Find where the given text appears and provide that cell's center as (x, y) coordinate. 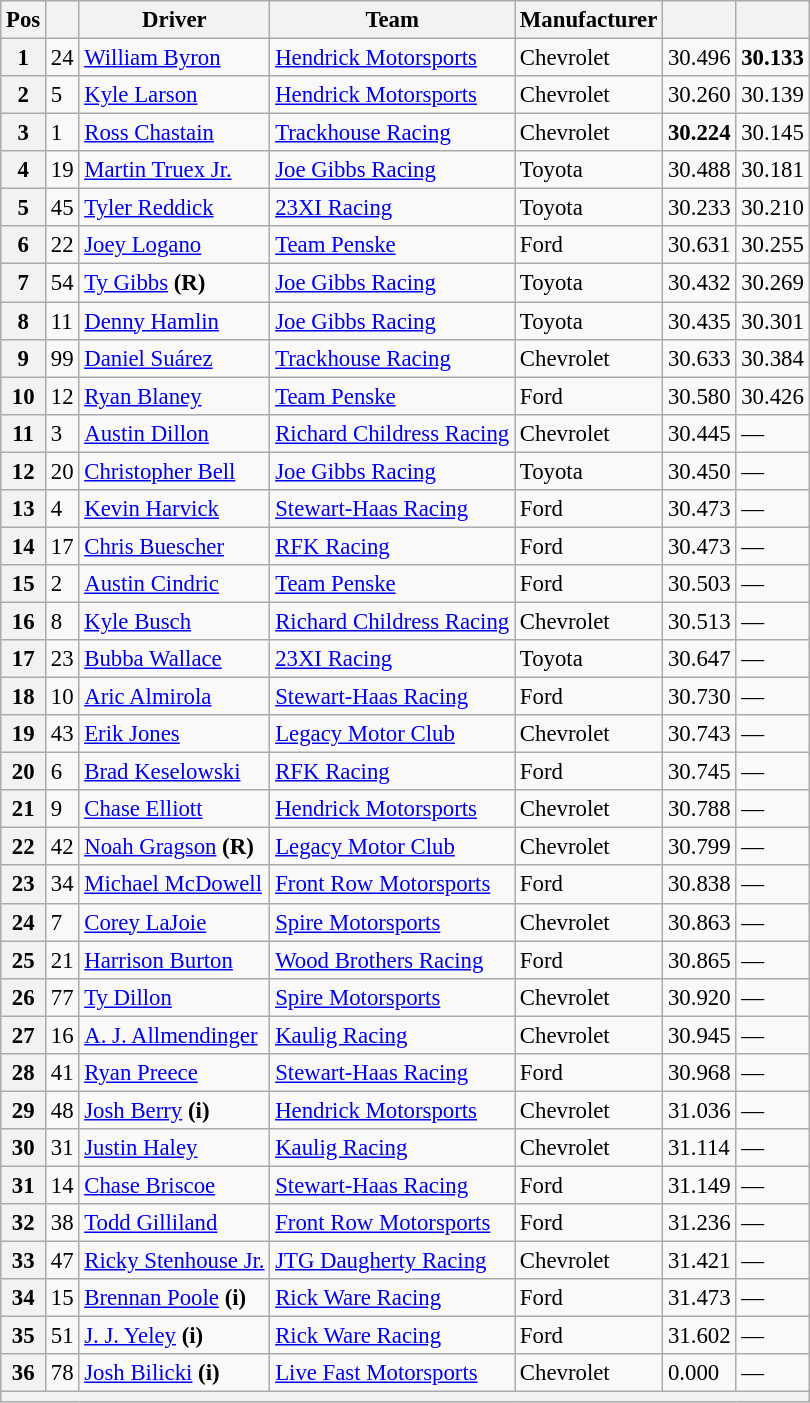
47 (62, 1261)
JTG Daugherty Racing (392, 1261)
30.450 (700, 471)
Team (392, 20)
27 (24, 1035)
30.139 (772, 95)
Ryan Preece (174, 1073)
Aric Almirola (174, 697)
Wood Brothers Racing (392, 960)
William Byron (174, 58)
Daniel Suárez (174, 358)
30.945 (700, 1035)
30.488 (700, 170)
30.133 (772, 58)
29 (24, 1110)
31.036 (700, 1110)
30.799 (700, 847)
30.647 (700, 659)
30.496 (700, 58)
38 (62, 1223)
25 (24, 960)
30.838 (700, 885)
36 (24, 1373)
30.730 (700, 697)
Manufacturer (589, 20)
Ty Gibbs (R) (174, 283)
Corey LaJoie (174, 922)
30.426 (772, 396)
Bubba Wallace (174, 659)
30 (24, 1148)
Austin Dillon (174, 433)
30.145 (772, 133)
30.181 (772, 170)
Chase Elliott (174, 809)
Ryan Blaney (174, 396)
48 (62, 1110)
Michael McDowell (174, 885)
33 (24, 1261)
35 (24, 1336)
30.260 (700, 95)
30.301 (772, 321)
Ricky Stenhouse Jr. (174, 1261)
Denny Hamlin (174, 321)
30.435 (700, 321)
Joey Logano (174, 245)
Josh Berry (i) (174, 1110)
0.000 (700, 1373)
Chase Briscoe (174, 1185)
Pos (24, 20)
Chris Buescher (174, 546)
Christopher Bell (174, 471)
30.384 (772, 358)
30.269 (772, 283)
Todd Gilliland (174, 1223)
30.445 (700, 433)
45 (62, 208)
Ty Dillon (174, 997)
31.473 (700, 1298)
30.743 (700, 734)
Erik Jones (174, 734)
77 (62, 997)
41 (62, 1073)
30.210 (772, 208)
30.920 (700, 997)
Martin Truex Jr. (174, 170)
Brennan Poole (i) (174, 1298)
Noah Gragson (R) (174, 847)
Austin Cindric (174, 584)
Kyle Busch (174, 621)
Justin Haley (174, 1148)
31.602 (700, 1336)
Ross Chastain (174, 133)
30.513 (700, 621)
31.114 (700, 1148)
18 (24, 697)
30.432 (700, 283)
31.421 (700, 1261)
30.233 (700, 208)
43 (62, 734)
Brad Keselowski (174, 772)
42 (62, 847)
30.788 (700, 809)
31.149 (700, 1185)
30.503 (700, 584)
30.580 (700, 396)
30.863 (700, 922)
30.865 (700, 960)
30.255 (772, 245)
Kevin Harvick (174, 509)
51 (62, 1336)
Josh Bilicki (i) (174, 1373)
32 (24, 1223)
Tyler Reddick (174, 208)
78 (62, 1373)
30.745 (700, 772)
Live Fast Motorsports (392, 1373)
28 (24, 1073)
A. J. Allmendinger (174, 1035)
13 (24, 509)
Driver (174, 20)
99 (62, 358)
54 (62, 283)
J. J. Yeley (i) (174, 1336)
30.631 (700, 245)
30.224 (700, 133)
30.633 (700, 358)
31.236 (700, 1223)
30.968 (700, 1073)
Kyle Larson (174, 95)
Harrison Burton (174, 960)
26 (24, 997)
